Extract the [X, Y] coordinate from the center of the cell holding the provided text.  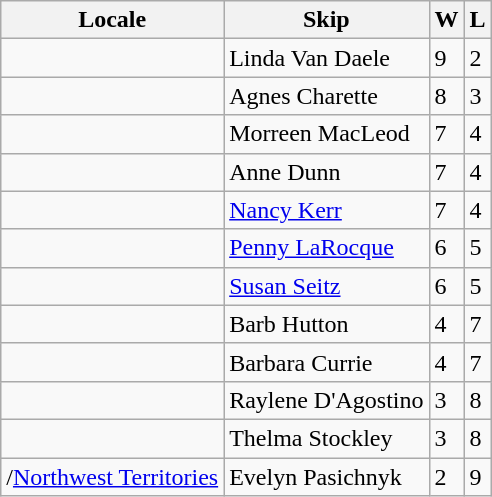
Linda Van Daele [326, 58]
Nancy Kerr [326, 210]
Locale [112, 20]
Thelma Stockley [326, 438]
/Northwest Territories [112, 477]
Susan Seitz [326, 286]
Barbara Currie [326, 362]
Agnes Charette [326, 96]
Raylene D'Agostino [326, 400]
Skip [326, 20]
Morreen MacLeod [326, 134]
L [478, 20]
Barb Hutton [326, 324]
Penny LaRocque [326, 248]
Evelyn Pasichnyk [326, 477]
Anne Dunn [326, 172]
W [446, 20]
